Identify which cell holds the provided text, then report its (x, y) central coordinate. 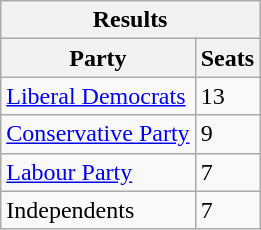
Seats (227, 58)
Labour Party (98, 172)
Liberal Democrats (98, 96)
Results (130, 20)
Party (98, 58)
Independents (98, 210)
13 (227, 96)
9 (227, 134)
Conservative Party (98, 134)
